Locate the cell with the specified text and output its (x, y) center coordinate. 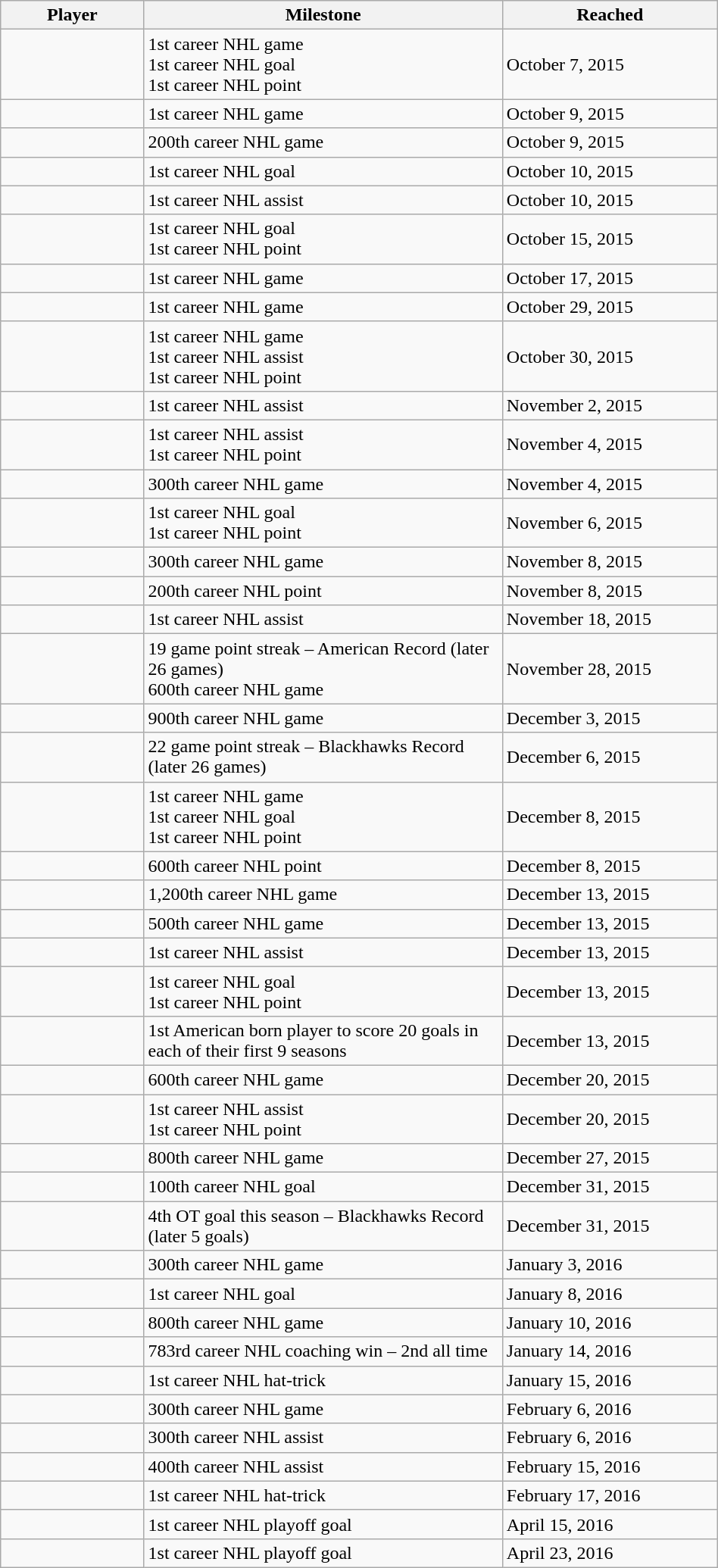
November 6, 2015 (610, 523)
783rd career NHL coaching win – 2nd all time (323, 1351)
Player (73, 15)
October 7, 2015 (610, 64)
1st career NHL game1st career NHL assist1st career NHL point (323, 356)
December 3, 2015 (610, 718)
February 15, 2016 (610, 1466)
April 23, 2016 (610, 1553)
November 2, 2015 (610, 405)
December 6, 2015 (610, 757)
4th OT goal this season – Blackhawks Record (later 5 goals) (323, 1226)
April 15, 2016 (610, 1524)
22 game point streak – Blackhawks Record (later 26 games) (323, 757)
19 game point streak – American Record (later 26 games)600th career NHL game (323, 669)
November 18, 2015 (610, 620)
January 10, 2016 (610, 1323)
October 15, 2015 (610, 239)
200th career NHL point (323, 591)
600th career NHL point (323, 866)
January 14, 2016 (610, 1351)
900th career NHL game (323, 718)
January 3, 2016 (610, 1265)
400th career NHL assist (323, 1466)
600th career NHL game (323, 1079)
500th career NHL game (323, 923)
300th career NHL assist (323, 1438)
Reached (610, 15)
October 29, 2015 (610, 307)
January 15, 2016 (610, 1380)
February 17, 2016 (610, 1495)
October 17, 2015 (610, 278)
October 30, 2015 (610, 356)
December 27, 2015 (610, 1158)
1st American born player to score 20 goals in each of their first 9 seasons (323, 1041)
200th career NHL game (323, 142)
January 8, 2016 (610, 1294)
100th career NHL goal (323, 1187)
1,200th career NHL game (323, 895)
Milestone (323, 15)
November 28, 2015 (610, 669)
